Return the (x, y) coordinate for the center point of the cell that contains the specified text.  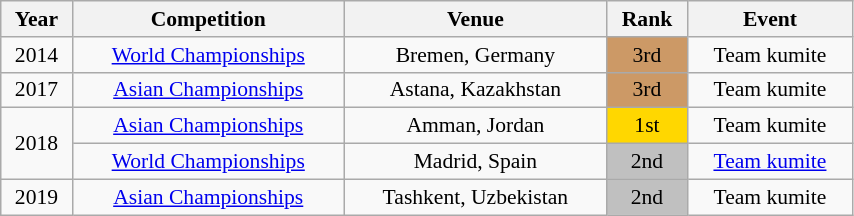
Astana, Kazakhstan (475, 90)
Amman, Jordan (475, 126)
Tashkent, Uzbekistan (475, 197)
Event (770, 19)
1st (646, 126)
Rank (646, 19)
2014 (36, 55)
Competition (208, 19)
Bremen, Germany (475, 55)
2017 (36, 90)
2018 (36, 144)
Madrid, Spain (475, 162)
Year (36, 19)
Venue (475, 19)
2019 (36, 197)
